Return (x, y) of the center of cell containing provided text 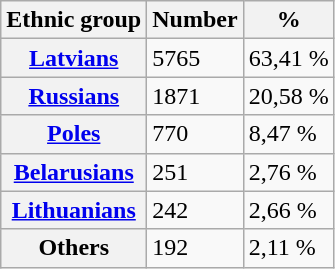
1871 (195, 96)
2,76 % (288, 172)
242 (195, 210)
Belarusians (74, 172)
251 (195, 172)
5765 (195, 58)
770 (195, 134)
% (288, 20)
Others (74, 248)
2,11 % (288, 248)
192 (195, 248)
Number (195, 20)
Lithuanians (74, 210)
63,41 % (288, 58)
Ethnic group (74, 20)
Latvians (74, 58)
8,47 % (288, 134)
20,58 % (288, 96)
Poles (74, 134)
Russians (74, 96)
2,66 % (288, 210)
